From the cell containing the given text, extract its center point as [X, Y] coordinate. 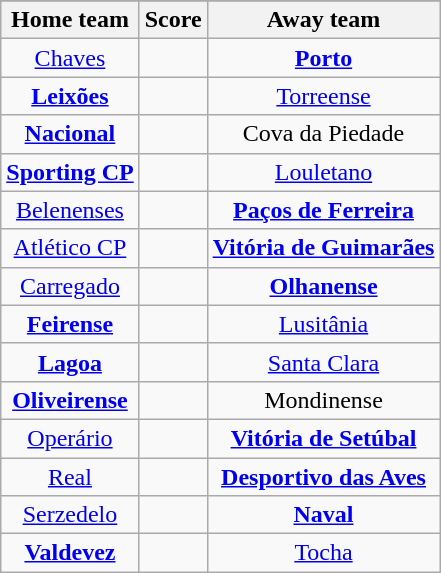
Tocha [324, 553]
Serzedelo [70, 515]
Louletano [324, 172]
Naval [324, 515]
Lusitânia [324, 324]
Santa Clara [324, 362]
Atlético CP [70, 248]
Valdevez [70, 553]
Cova da Piedade [324, 134]
Torreense [324, 96]
Sporting CP [70, 172]
Leixões [70, 96]
Carregado [70, 286]
Score [173, 20]
Belenenses [70, 210]
Chaves [70, 58]
Lagoa [70, 362]
Real [70, 477]
Vitória de Guimarães [324, 248]
Vitória de Setúbal [324, 438]
Feirense [70, 324]
Away team [324, 20]
Desportivo das Aves [324, 477]
Operário [70, 438]
Porto [324, 58]
Olhanense [324, 286]
Oliveirense [70, 400]
Mondinense [324, 400]
Paços de Ferreira [324, 210]
Home team [70, 20]
Nacional [70, 134]
